Return [x, y] of the center of cell containing provided text 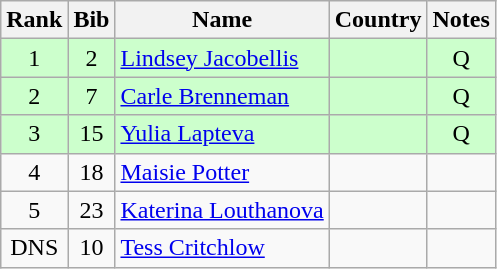
Rank [34, 20]
Tess Critchlow [222, 248]
Name [222, 20]
7 [92, 96]
10 [92, 248]
Maisie Potter [222, 172]
Carle Brenneman [222, 96]
4 [34, 172]
Bib [92, 20]
Yulia Lapteva [222, 134]
1 [34, 58]
Notes [461, 20]
23 [92, 210]
15 [92, 134]
Katerina Louthanova [222, 210]
18 [92, 172]
Lindsey Jacobellis [222, 58]
Country [378, 20]
5 [34, 210]
DNS [34, 248]
3 [34, 134]
